Return the [x, y] coordinate for the center point of the cell that contains the specified text.  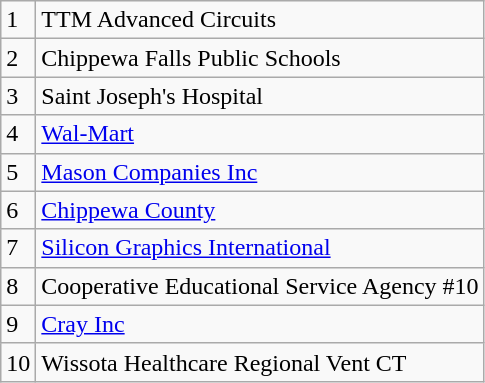
10 [18, 362]
3 [18, 96]
9 [18, 324]
2 [18, 58]
Cray Inc [260, 324]
Chippewa Falls Public Schools [260, 58]
7 [18, 248]
8 [18, 286]
Mason Companies Inc [260, 172]
Silicon Graphics International [260, 248]
Wal-Mart [260, 134]
4 [18, 134]
TTM Advanced Circuits [260, 20]
Chippewa County [260, 210]
6 [18, 210]
Cooperative Educational Service Agency #10 [260, 286]
Saint Joseph's Hospital [260, 96]
Wissota Healthcare Regional Vent CT [260, 362]
1 [18, 20]
5 [18, 172]
